Pinpoint the cell where the given text exists, returning its [x, y] midpoint coordinate. 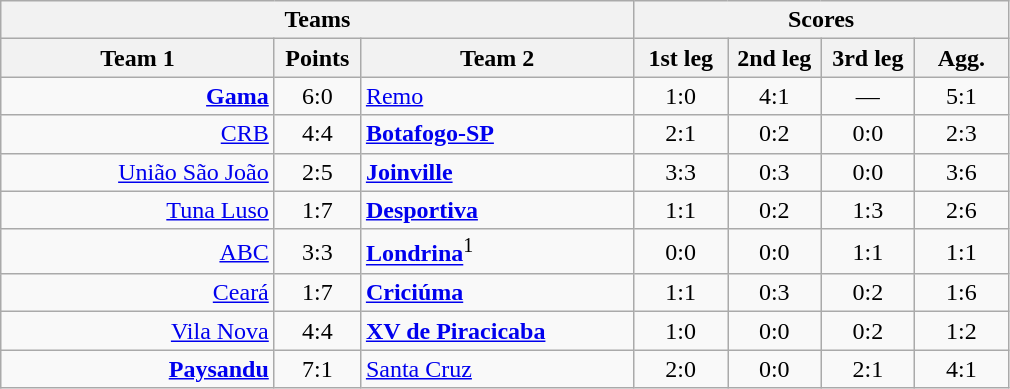
Desportiva [497, 210]
CRB [138, 134]
Team 2 [497, 58]
2:0 [681, 369]
3:6 [962, 172]
Criciúma [497, 293]
Tuna Luso [138, 210]
Ceará [138, 293]
Remo [497, 96]
Points [317, 58]
XV de Piracicaba [497, 331]
Paysandu [138, 369]
Scores [821, 20]
Teams [318, 20]
Vila Nova [138, 331]
Londrina1 [497, 252]
União São João [138, 172]
ABC [138, 252]
Gama [138, 96]
Team 1 [138, 58]
2:5 [317, 172]
5:1 [962, 96]
1:2 [962, 331]
1st leg [681, 58]
2nd leg [775, 58]
Joinville [497, 172]
7:1 [317, 369]
Botafogo-SP [497, 134]
Agg. [962, 58]
1:3 [868, 210]
— [868, 96]
Santa Cruz [497, 369]
6:0 [317, 96]
1:6 [962, 293]
2:6 [962, 210]
2:3 [962, 134]
3rd leg [868, 58]
